From the cell containing the given text, extract its center point as [x, y] coordinate. 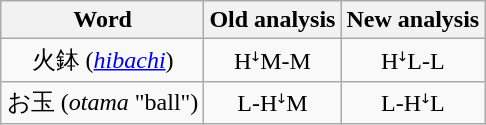
Word [102, 20]
HꜜM-M [272, 60]
火鉢 (hibachi) [102, 60]
L-HꜜM [272, 102]
New analysis [413, 20]
HꜜL-L [413, 60]
Old analysis [272, 20]
お玉 (otama "ball") [102, 102]
L-HꜜL [413, 102]
